Find where the given text appears and provide that cell's center as [X, Y] coordinate. 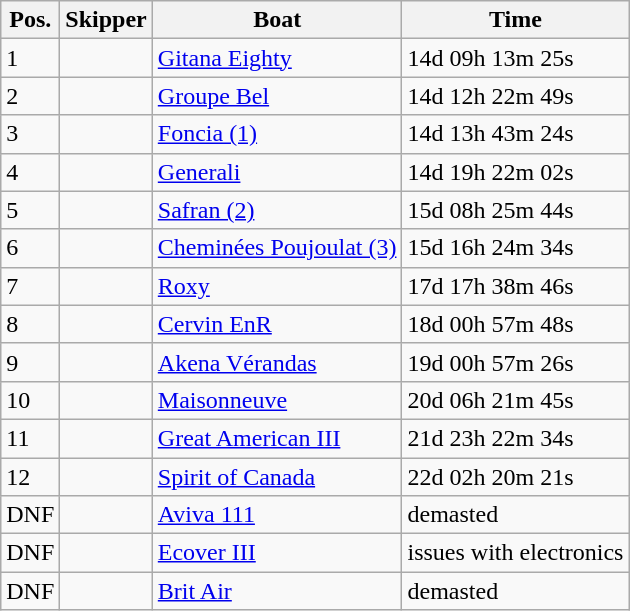
1 [30, 58]
Pos. [30, 20]
6 [30, 248]
Foncia (1) [277, 134]
14d 19h 22m 02s [516, 172]
7 [30, 286]
14d 12h 22m 49s [516, 96]
22d 02h 20m 21s [516, 477]
Cheminées Poujoulat (3) [277, 248]
Brit Air [277, 591]
Roxy [277, 286]
5 [30, 210]
18d 00h 57m 48s [516, 324]
10 [30, 400]
Generali [277, 172]
11 [30, 438]
15d 16h 24m 34s [516, 248]
Spirit of Canada [277, 477]
9 [30, 362]
Groupe Bel [277, 96]
Great American III [277, 438]
21d 23h 22m 34s [516, 438]
2 [30, 96]
Ecover III [277, 553]
Time [516, 20]
8 [30, 324]
Safran (2) [277, 210]
issues with electronics [516, 553]
14d 13h 43m 24s [516, 134]
Skipper [106, 20]
Cervin EnR [277, 324]
Maisonneuve [277, 400]
Akena Vérandas [277, 362]
20d 06h 21m 45s [516, 400]
12 [30, 477]
Gitana Eighty [277, 58]
Aviva 111 [277, 515]
3 [30, 134]
17d 17h 38m 46s [516, 286]
14d 09h 13m 25s [516, 58]
19d 00h 57m 26s [516, 362]
4 [30, 172]
15d 08h 25m 44s [516, 210]
Boat [277, 20]
